From the cell containing the given text, extract its center point as [x, y] coordinate. 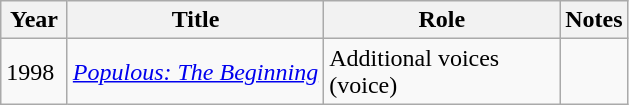
Year [34, 20]
Additional voices (voice) [442, 72]
Title [195, 20]
Notes [594, 20]
Role [442, 20]
1998 [34, 72]
Populous: The Beginning [195, 72]
